Search for the cell housing the specified text and yield its (x, y) center coordinate. 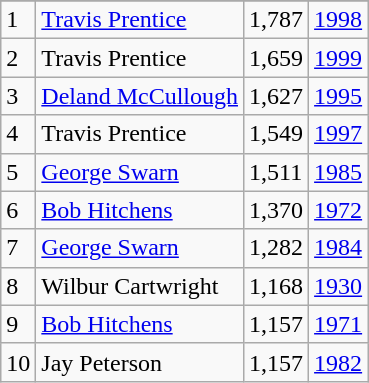
1,659 (276, 58)
1982 (338, 362)
1,627 (276, 96)
4 (18, 134)
1,787 (276, 20)
1998 (338, 20)
1,549 (276, 134)
5 (18, 172)
1 (18, 20)
1972 (338, 210)
3 (18, 96)
9 (18, 324)
1985 (338, 172)
1971 (338, 324)
Deland McCullough (140, 96)
6 (18, 210)
1930 (338, 286)
1,511 (276, 172)
10 (18, 362)
Wilbur Cartwright (140, 286)
1,370 (276, 210)
7 (18, 248)
2 (18, 58)
1,282 (276, 248)
1999 (338, 58)
Jay Peterson (140, 362)
1,168 (276, 286)
1997 (338, 134)
1995 (338, 96)
8 (18, 286)
1984 (338, 248)
